Identify which cell holds the provided text, then report its (X, Y) central coordinate. 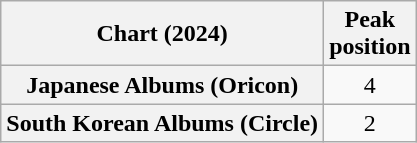
4 (370, 85)
Chart (2024) (162, 34)
Japanese Albums (Oricon) (162, 85)
South Korean Albums (Circle) (162, 123)
Peakposition (370, 34)
2 (370, 123)
